Search for the cell housing the specified text and yield its [x, y] center coordinate. 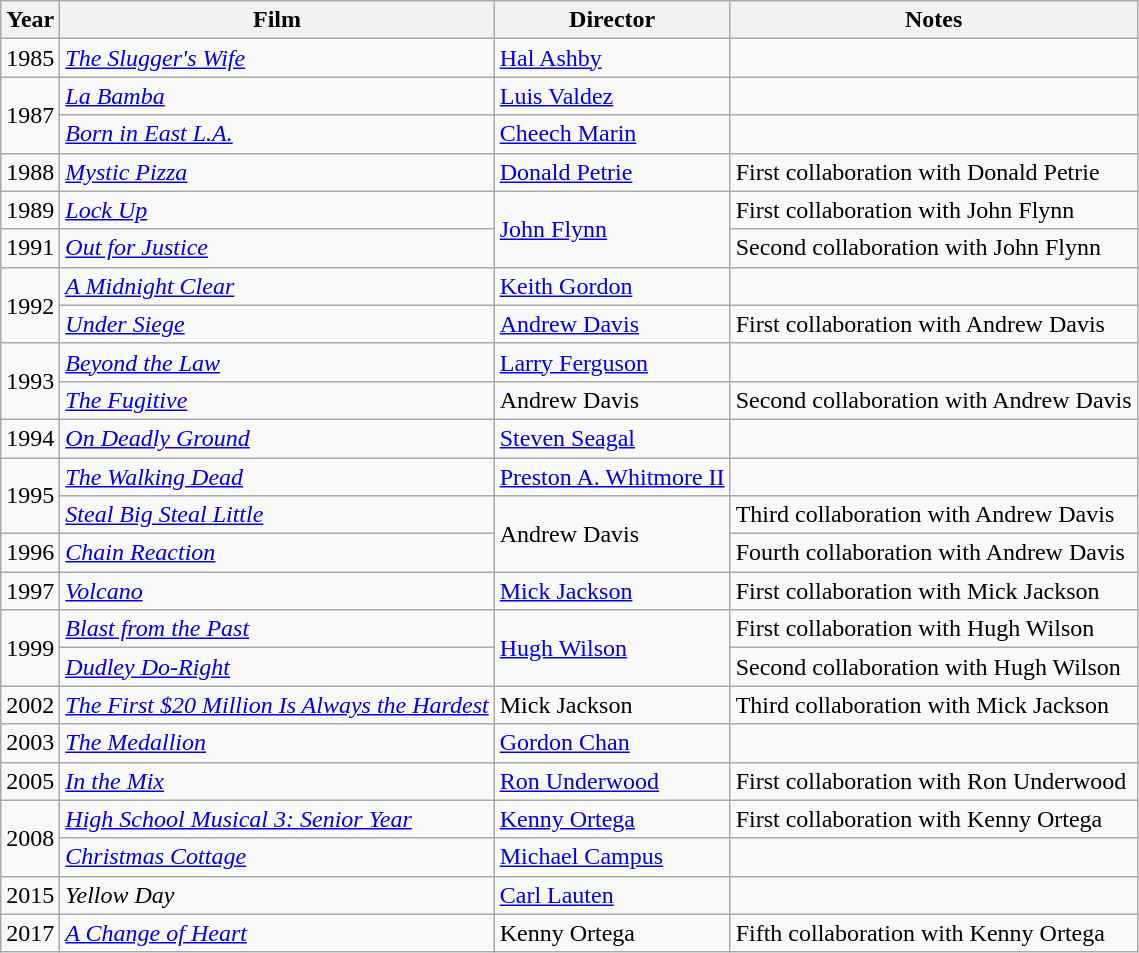
Preston A. Whitmore II [612, 477]
Larry Ferguson [612, 362]
First collaboration with Donald Petrie [934, 172]
Hal Ashby [612, 58]
Hugh Wilson [612, 648]
On Deadly Ground [277, 438]
La Bamba [277, 96]
Director [612, 20]
2002 [30, 705]
Out for Justice [277, 248]
High School Musical 3: Senior Year [277, 819]
1985 [30, 58]
Gordon Chan [612, 743]
The Slugger's Wife [277, 58]
2008 [30, 838]
Christmas Cottage [277, 857]
Second collaboration with Andrew Davis [934, 400]
A Change of Heart [277, 933]
First collaboration with Hugh Wilson [934, 629]
1988 [30, 172]
Steal Big Steal Little [277, 515]
1993 [30, 381]
John Flynn [612, 229]
The Medallion [277, 743]
1994 [30, 438]
Luis Valdez [612, 96]
Fourth collaboration with Andrew Davis [934, 553]
Film [277, 20]
Third collaboration with Mick Jackson [934, 705]
Chain Reaction [277, 553]
Year [30, 20]
A Midnight Clear [277, 286]
Carl Lauten [612, 895]
Mystic Pizza [277, 172]
1992 [30, 305]
Blast from the Past [277, 629]
1987 [30, 115]
Fifth collaboration with Kenny Ortega [934, 933]
Volcano [277, 591]
Michael Campus [612, 857]
The Walking Dead [277, 477]
Ron Underwood [612, 781]
First collaboration with John Flynn [934, 210]
2017 [30, 933]
Donald Petrie [612, 172]
The Fugitive [277, 400]
1999 [30, 648]
First collaboration with Andrew Davis [934, 324]
The First $20 Million Is Always the Hardest [277, 705]
Cheech Marin [612, 134]
1991 [30, 248]
1989 [30, 210]
In the Mix [277, 781]
Born in East L.A. [277, 134]
Second collaboration with John Flynn [934, 248]
Second collaboration with Hugh Wilson [934, 667]
2015 [30, 895]
Dudley Do-Right [277, 667]
Third collaboration with Andrew Davis [934, 515]
Beyond the Law [277, 362]
First collaboration with Ron Underwood [934, 781]
Yellow Day [277, 895]
1996 [30, 553]
1995 [30, 496]
First collaboration with Kenny Ortega [934, 819]
Keith Gordon [612, 286]
Lock Up [277, 210]
2005 [30, 781]
First collaboration with Mick Jackson [934, 591]
1997 [30, 591]
Steven Seagal [612, 438]
Notes [934, 20]
Under Siege [277, 324]
2003 [30, 743]
